Search for the cell housing the specified text and yield its (X, Y) center coordinate. 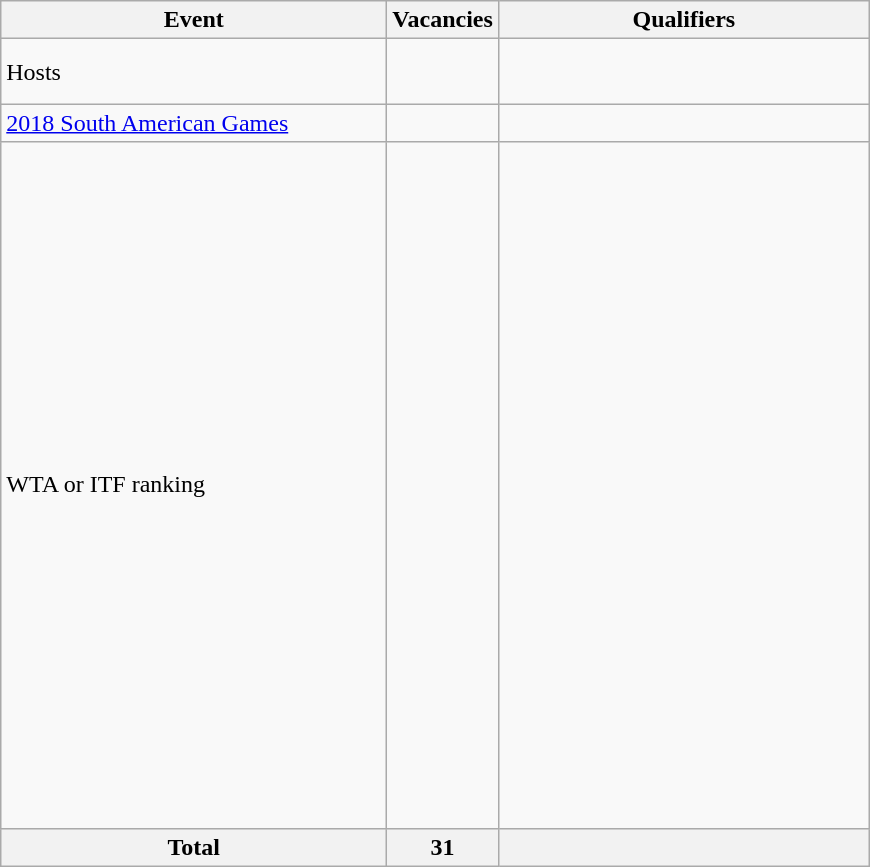
Vacancies (443, 20)
Qualifiers (684, 20)
2018 South American Games (194, 123)
WTA or ITF ranking (194, 485)
31 (443, 847)
Hosts (194, 72)
Total (194, 847)
Event (194, 20)
